Return the [X, Y] coordinate for the center point of the cell that contains the specified text.  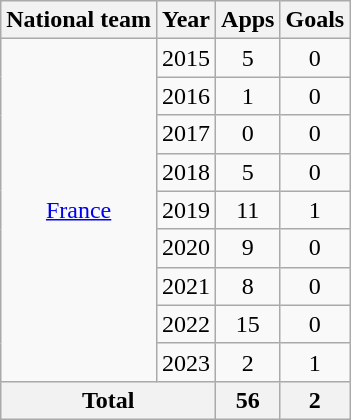
15 [248, 324]
Goals [315, 20]
2019 [186, 210]
8 [248, 286]
France [79, 210]
2023 [186, 362]
2017 [186, 134]
Apps [248, 20]
Total [108, 400]
2021 [186, 286]
2015 [186, 58]
2020 [186, 248]
2022 [186, 324]
56 [248, 400]
2016 [186, 96]
9 [248, 248]
Year [186, 20]
11 [248, 210]
2018 [186, 172]
National team [79, 20]
